Determine the [x, y] coordinate at the center of the cell enclosing the given text.  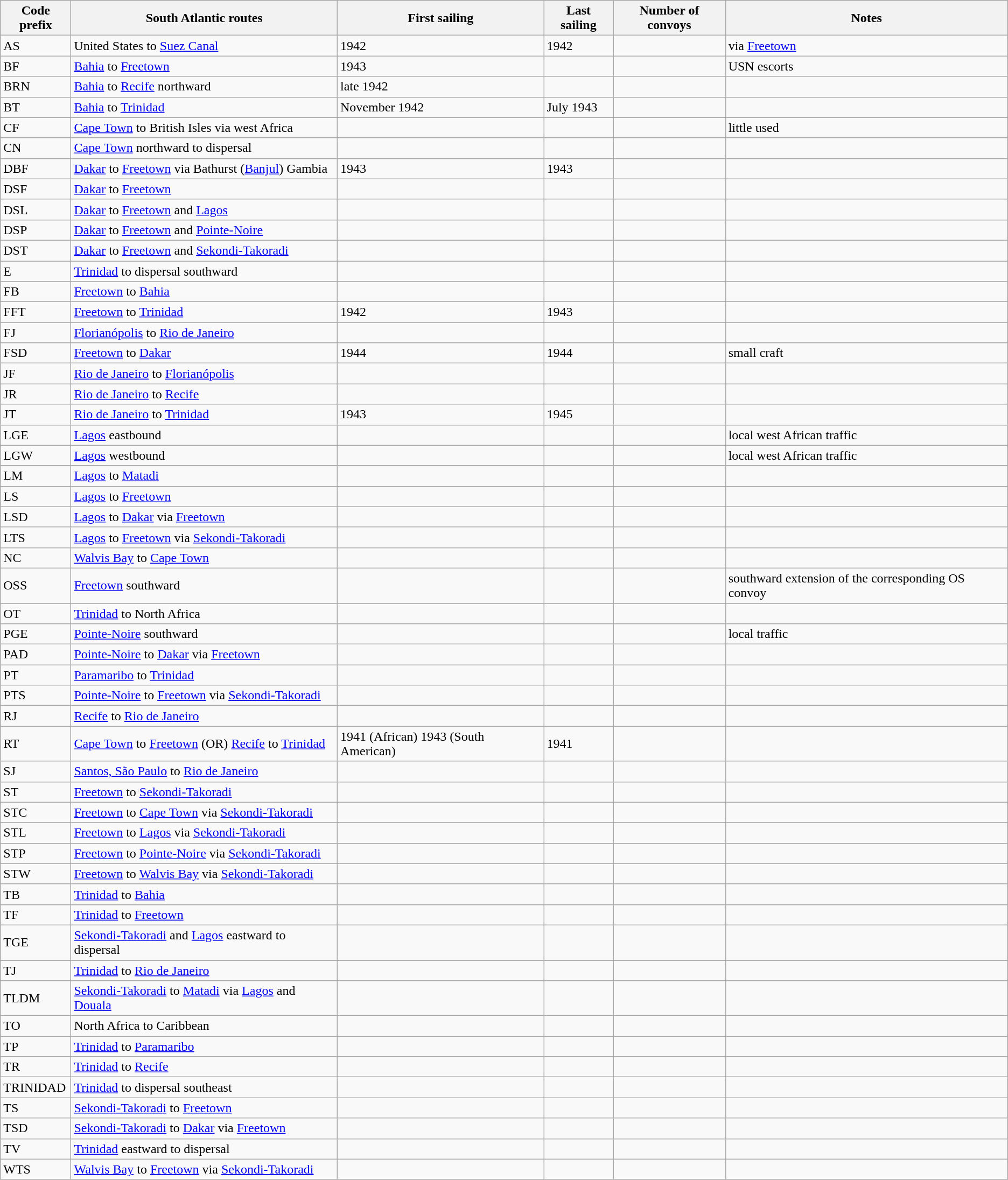
southward extension of the corresponding OS convoy [866, 586]
Trinidad to Freetown [205, 915]
Dakar to Freetown and Pointe-Noire [205, 230]
TR [36, 1067]
LGW [36, 455]
North Africa to Caribbean [205, 1026]
Cape Town to British Isles via west Africa [205, 128]
Freetown to Dakar [205, 353]
Walvis Bay to Cape Town [205, 558]
TV [36, 1149]
Lagos eastbound [205, 435]
Cape Town northward to dispersal [205, 148]
little used [866, 128]
NC [36, 558]
TLDM [36, 998]
Dakar to Freetown [205, 189]
Trinidad to Rio de Janeiro [205, 971]
South Atlantic routes [205, 18]
late 1942 [441, 87]
PT [36, 675]
Rio de Janeiro to Recife [205, 394]
Bahia to Trinidad [205, 107]
1941 [578, 744]
STC [36, 812]
OSS [36, 586]
Bahia to Freetown [205, 66]
Trinidad to Recife [205, 1067]
BRN [36, 87]
Number of convoys [669, 18]
DST [36, 250]
STW [36, 874]
TRINIDAD [36, 1087]
TS [36, 1108]
FB [36, 292]
JF [36, 374]
Dakar to Freetown and Sekondi-Takoradi [205, 250]
Rio de Janeiro to Trinidad [205, 415]
FSD [36, 353]
Sekondi-Takoradi to Freetown [205, 1108]
Trinidad to dispersal southward [205, 271]
RT [36, 744]
SJ [36, 771]
DSL [36, 209]
Freetown to Pointe-Noire via Sekondi-Takoradi [205, 853]
USN escorts [866, 66]
Freetown to Cape Town via Sekondi-Takoradi [205, 812]
Lagos to Freetown via Sekondi-Takoradi [205, 537]
Notes [866, 18]
E [36, 271]
United States to Suez Canal [205, 46]
Trinidad to Bahia [205, 894]
Lagos to Freetown [205, 496]
Trinidad to Paramaribo [205, 1046]
OT [36, 613]
July 1943 [578, 107]
Cape Town to Freetown (OR) Recife to Trinidad [205, 744]
LTS [36, 537]
STL [36, 833]
TF [36, 915]
JR [36, 394]
Code prefix [36, 18]
BT [36, 107]
PTS [36, 696]
DSF [36, 189]
PAD [36, 655]
Bahia to Recife northward [205, 87]
local traffic [866, 634]
BF [36, 66]
Walvis Bay to Freetown via Sekondi-Takoradi [205, 1169]
AS [36, 46]
WTS [36, 1169]
STP [36, 853]
TB [36, 894]
FJ [36, 333]
First sailing [441, 18]
Florianópolis to Rio de Janeiro [205, 333]
Recife to Rio de Janeiro [205, 716]
DSP [36, 230]
Freetown to Walvis Bay via Sekondi-Takoradi [205, 874]
Santos, São Paulo to Rio de Janeiro [205, 771]
TSD [36, 1128]
JT [36, 415]
Dakar to Freetown and Lagos [205, 209]
Pointe-Noire to Freetown via Sekondi-Takoradi [205, 696]
CF [36, 128]
Freetown to Sekondi-Takoradi [205, 792]
Pointe-Noire to Dakar via Freetown [205, 655]
small craft [866, 353]
LGE [36, 435]
Freetown to Lagos via Sekondi-Takoradi [205, 833]
Lagos westbound [205, 455]
Sekondi-Takoradi to Dakar via Freetown [205, 1128]
via Freetown [866, 46]
Last sailing [578, 18]
Paramaribo to Trinidad [205, 675]
DBF [36, 168]
Freetown to Bahia [205, 292]
1941 (African) 1943 (South American) [441, 744]
Trinidad to dispersal southeast [205, 1087]
Sekondi-Takoradi to Matadi via Lagos and Douala [205, 998]
RJ [36, 716]
Trinidad eastward to dispersal [205, 1149]
Pointe-Noire southward [205, 634]
TO [36, 1026]
1945 [578, 415]
LM [36, 476]
Freetown to Trinidad [205, 312]
Rio de Janeiro to Florianópolis [205, 374]
TGE [36, 942]
Freetown southward [205, 586]
Trinidad to North Africa [205, 613]
Dakar to Freetown via Bathurst (Banjul) Gambia [205, 168]
Lagos to Dakar via Freetown [205, 517]
Sekondi-Takoradi and Lagos eastward to dispersal [205, 942]
Lagos to Matadi [205, 476]
November 1942 [441, 107]
TJ [36, 971]
TP [36, 1046]
ST [36, 792]
PGE [36, 634]
LSD [36, 517]
LS [36, 496]
FFT [36, 312]
CN [36, 148]
